For the text-containing cell, return its midpoint in (X, Y) coordinate format. 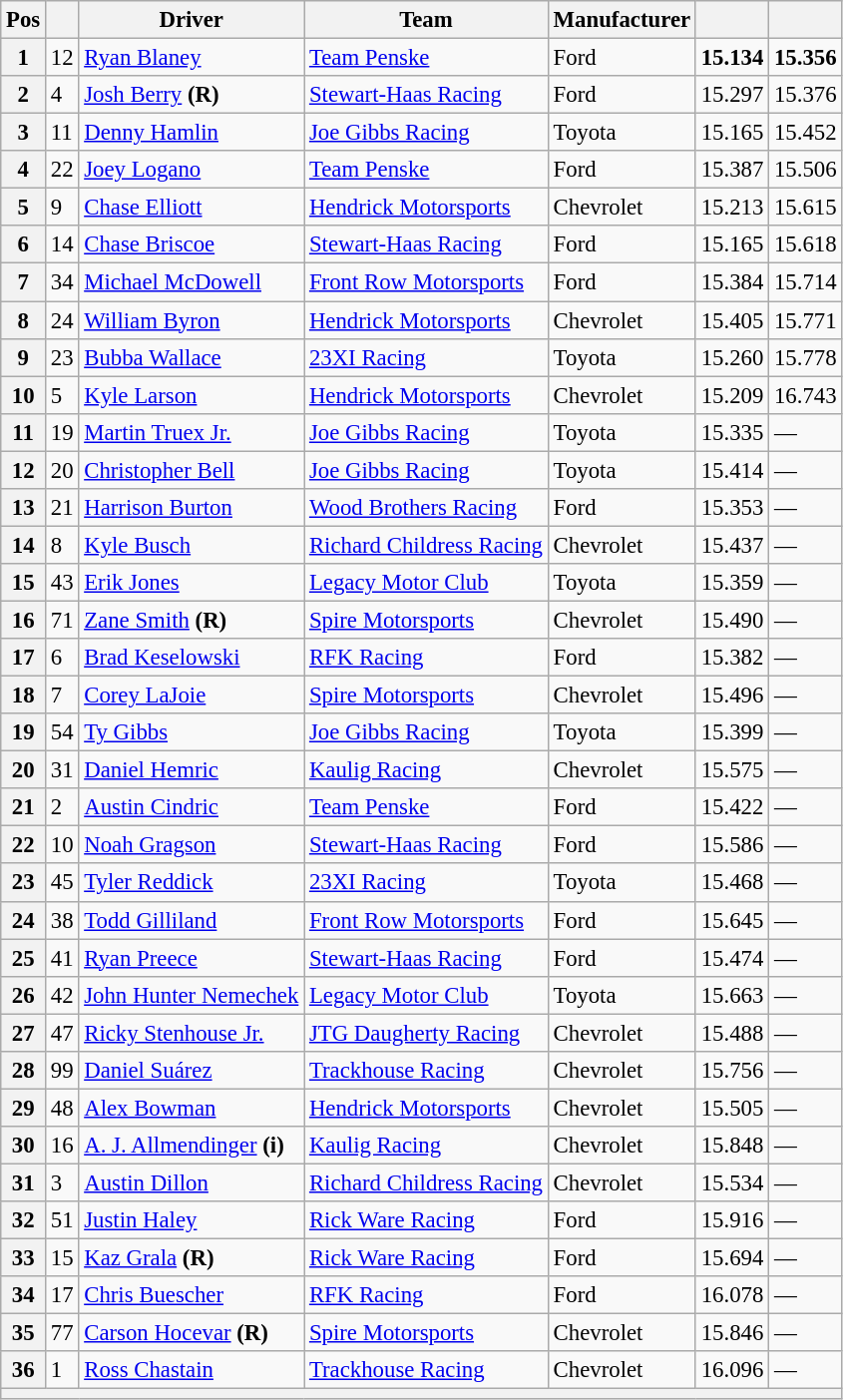
Chris Buescher (192, 1295)
15.846 (732, 1333)
Corey LaJoie (192, 696)
Team (427, 20)
Chase Briscoe (192, 244)
15.496 (732, 696)
15.356 (806, 58)
15.405 (732, 320)
15.615 (806, 208)
Manufacturer (622, 20)
Daniel Suárez (192, 1071)
15.260 (732, 357)
15.376 (806, 95)
18 (24, 696)
Ricky Stenhouse Jr. (192, 1033)
Denny Hamlin (192, 133)
Harrison Burton (192, 508)
Kaz Grala (R) (192, 1258)
Kyle Larson (192, 395)
29 (24, 1108)
41 (62, 958)
John Hunter Nemechek (192, 995)
71 (62, 620)
28 (24, 1071)
45 (62, 883)
A. J. Allmendinger (i) (192, 1146)
Christopher Bell (192, 470)
William Byron (192, 320)
15.848 (732, 1146)
36 (24, 1370)
15.353 (732, 508)
47 (62, 1033)
Justin Haley (192, 1220)
Ryan Blaney (192, 58)
Alex Bowman (192, 1108)
Tyler Reddick (192, 883)
33 (24, 1258)
Pos (24, 20)
15.916 (732, 1220)
15.422 (732, 807)
51 (62, 1220)
15.490 (732, 620)
15.468 (732, 883)
30 (24, 1146)
Josh Berry (R) (192, 95)
Joey Logano (192, 170)
48 (62, 1108)
15.663 (732, 995)
Erik Jones (192, 583)
15.209 (732, 395)
15.586 (732, 845)
16.743 (806, 395)
15.382 (732, 658)
25 (24, 958)
15.505 (732, 1108)
15.335 (732, 432)
Bubba Wallace (192, 357)
Austin Dillon (192, 1182)
15.387 (732, 170)
15.297 (732, 95)
Wood Brothers Racing (427, 508)
Zane Smith (R) (192, 620)
Brad Keselowski (192, 658)
Daniel Hemric (192, 770)
35 (24, 1333)
99 (62, 1071)
15.452 (806, 133)
15.506 (806, 170)
15.414 (732, 470)
42 (62, 995)
Ross Chastain (192, 1370)
JTG Daugherty Racing (427, 1033)
15.618 (806, 244)
Michael McDowell (192, 282)
Kyle Busch (192, 545)
Carson Hocevar (R) (192, 1333)
Ryan Preece (192, 958)
15.778 (806, 357)
15.213 (732, 208)
15.714 (806, 282)
15.399 (732, 732)
27 (24, 1033)
15.359 (732, 583)
15.437 (732, 545)
15.694 (732, 1258)
54 (62, 732)
15.384 (732, 282)
15.771 (806, 320)
77 (62, 1333)
15.534 (732, 1182)
15.134 (732, 58)
Martin Truex Jr. (192, 432)
Noah Gragson (192, 845)
32 (24, 1220)
26 (24, 995)
Driver (192, 20)
Austin Cindric (192, 807)
13 (24, 508)
15.488 (732, 1033)
15.575 (732, 770)
Ty Gibbs (192, 732)
15.645 (732, 920)
Todd Gilliland (192, 920)
43 (62, 583)
16.096 (732, 1370)
Chase Elliott (192, 208)
15.756 (732, 1071)
38 (62, 920)
15.474 (732, 958)
16.078 (732, 1295)
